Provide the (X, Y) coordinate of the cell's center where the given text is located.  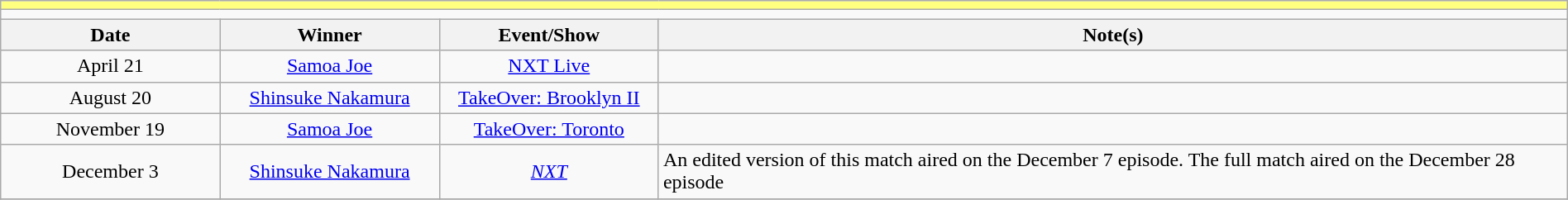
TakeOver: Brooklyn II (549, 98)
An edited version of this match aired on the December 7 episode. The full match aired on the December 28 episode (1113, 172)
December 3 (111, 172)
TakeOver: Toronto (549, 129)
November 19 (111, 129)
Date (111, 35)
Winner (329, 35)
NXT (549, 172)
NXT Live (549, 66)
April 21 (111, 66)
August 20 (111, 98)
Event/Show (549, 35)
Note(s) (1113, 35)
